Detect which cell encompasses the target text, then output its [X, Y] center coordinate. 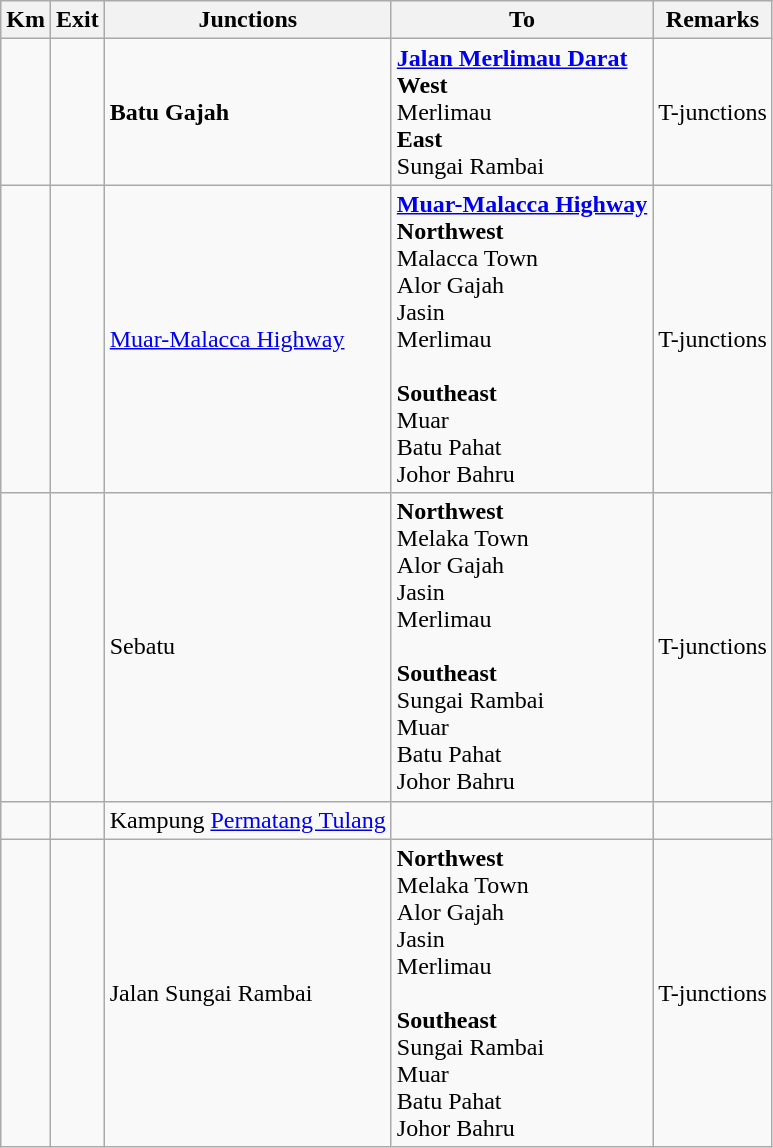
Km [26, 20]
Kampung Permatang Tulang [248, 820]
Muar-Malacca Highway [248, 339]
To [522, 20]
Muar-Malacca HighwayNorthwest Malacca Town Alor Gajah JasinMerlimauSoutheast Muar Batu Pahat Johor Bahru [522, 339]
Remarks [713, 20]
Exit [77, 20]
Junctions [248, 20]
Jalan Sungai Rambai [248, 993]
Sebatu [248, 647]
Jalan Merlimau DaratWest MerlimauEastSungai Rambai [522, 112]
Batu Gajah [248, 112]
